From the cell containing the given text, extract its center point as (x, y) coordinate. 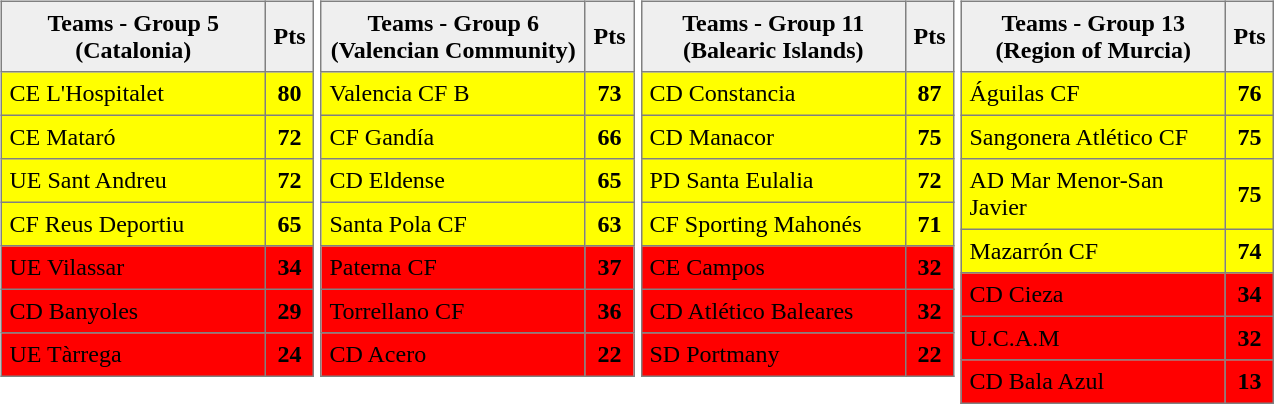
Santa Pola CF (453, 224)
CD Eldense (453, 181)
CE L'Hospitalet (133, 94)
24 (289, 355)
UE Tàrrega (133, 355)
29 (289, 311)
63 (609, 224)
CE Campos (773, 268)
Paterna CF (453, 268)
SD Portmany (773, 355)
PD Santa Eulalia (773, 181)
CD Manacor (773, 137)
76 (1249, 94)
Águilas CF (1093, 94)
CE Mataró (133, 137)
13 (1249, 382)
Torrellano CF (453, 311)
Mazarrón CF (1093, 251)
80 (289, 94)
CF Gandía (453, 137)
Teams - Group 13(Region of Murcia) (1093, 36)
Teams - Group 11(Balearic Islands) (773, 36)
CF Reus Deportiu (133, 224)
Valencia CF B (453, 94)
UE Sant Andreu (133, 181)
UE Vilassar (133, 268)
U.C.A.M (1093, 338)
66 (609, 137)
CF Sporting Mahonés (773, 224)
Sangonera Atlético CF (1093, 137)
CD Constancia (773, 94)
CD Banyoles (133, 311)
Teams - Group 6(Valencian Community) (453, 36)
CD Atlético Baleares (773, 311)
CD Cieza (1093, 295)
73 (609, 94)
CD Bala Azul (1093, 382)
74 (1249, 251)
87 (929, 94)
36 (609, 311)
AD Mar Menor-San Javier (1093, 194)
Teams - Group 5(Catalonia) (133, 36)
71 (929, 224)
CD Acero (453, 355)
37 (609, 268)
